Search for the cell housing the specified text and yield its (X, Y) center coordinate. 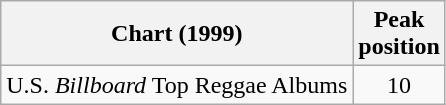
U.S. Billboard Top Reggae Albums (177, 85)
Chart (1999) (177, 34)
10 (399, 85)
Peakposition (399, 34)
